Scan for the cell matching the given text and deliver its (X, Y) coordinate at center. 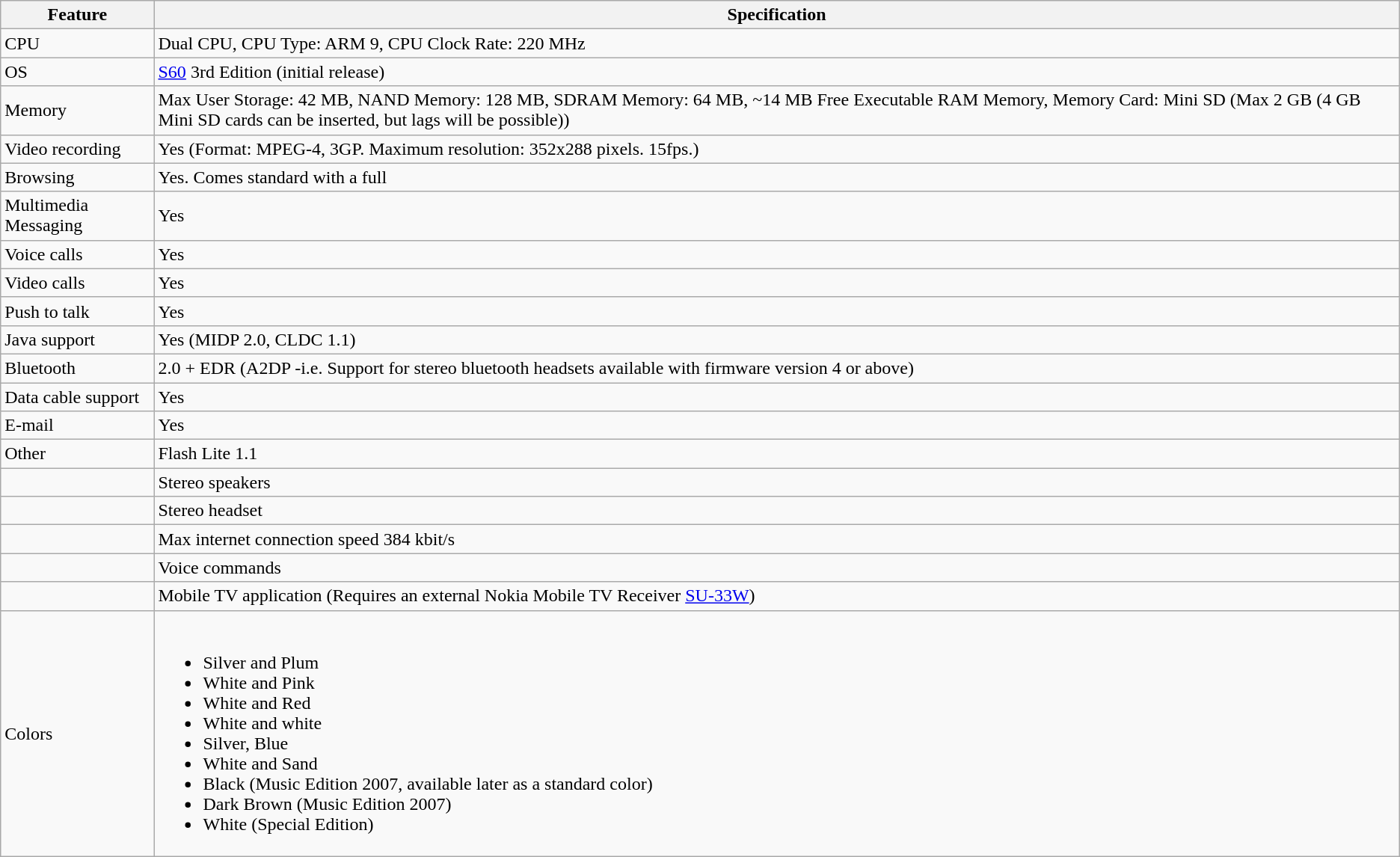
Dual CPU, CPU Type: ARM 9, CPU Clock Rate: 220 MHz (776, 43)
Voice calls (78, 254)
Multimedia Messaging (78, 215)
CPU (78, 43)
Java support (78, 340)
E-mail (78, 426)
Colors (78, 733)
Mobile TV application (Requires an external Nokia Mobile TV Receiver SU-33W) (776, 596)
Max internet connection speed 384 kbit/s (776, 539)
Other (78, 454)
S60 3rd Edition (initial release) (776, 72)
Data cable support (78, 397)
Specification (776, 15)
Stereo speakers (776, 482)
Push to talk (78, 311)
Yes (MIDP 2.0, CLDC 1.1) (776, 340)
Feature (78, 15)
Bluetooth (78, 368)
OS (78, 72)
Flash Lite 1.1 (776, 454)
Memory (78, 111)
Video calls (78, 283)
Yes (Format: MPEG-4, 3GP. Maximum resolution: 352x288 pixels. 15fps.) (776, 149)
Video recording (78, 149)
Voice commands (776, 568)
Stereo headset (776, 511)
2.0 + EDR (A2DP -i.e. Support for stereo bluetooth headsets available with firmware version 4 or above) (776, 368)
Browsing (78, 177)
Yes. Comes standard with a full (776, 177)
